Locate the cell with the specified text and output its [x, y] center coordinate. 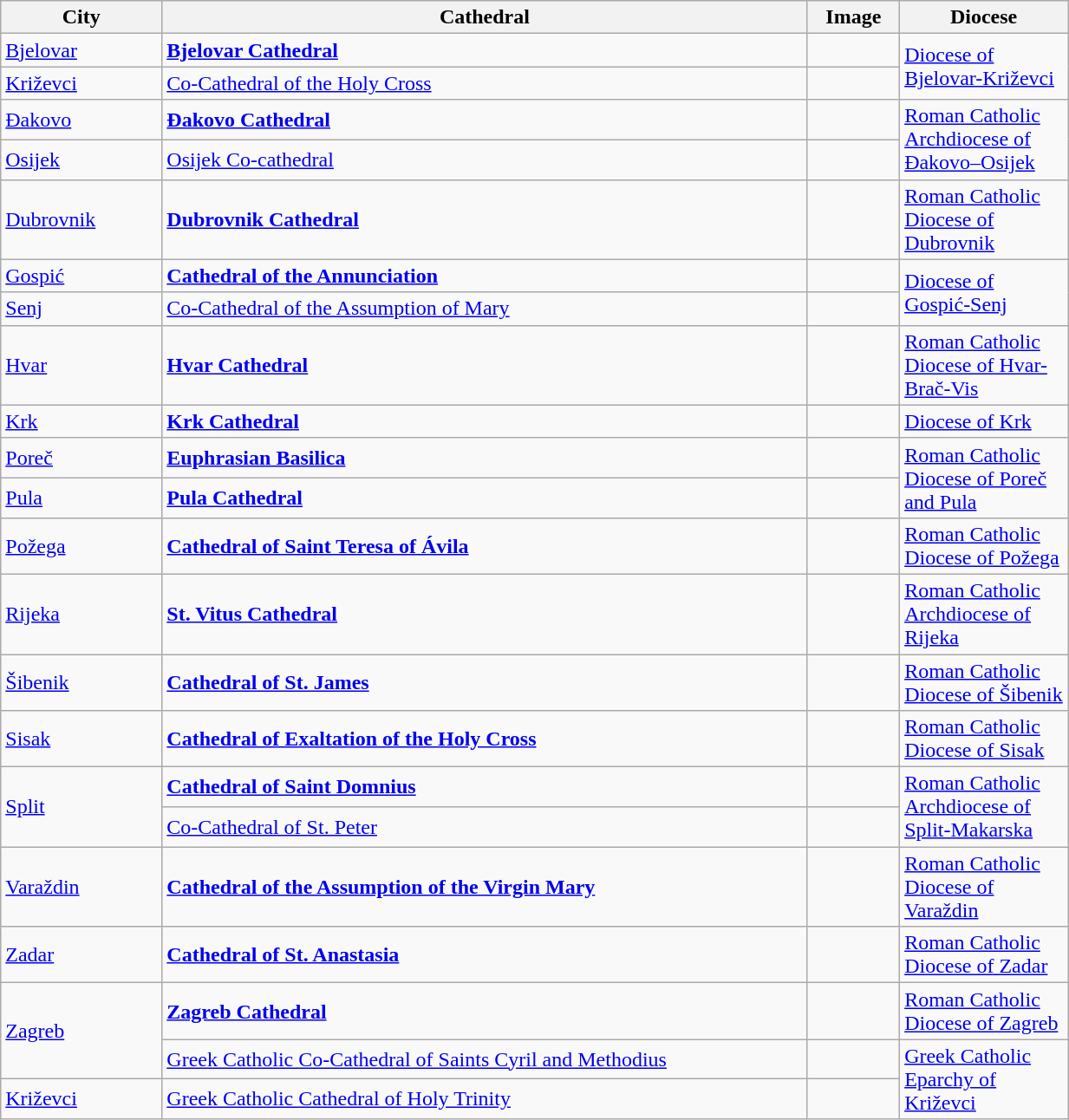
Dubrovnik Cathedral [485, 219]
Greek Catholic Cathedral of Holy Trinity [485, 1099]
Hvar [81, 365]
Roman Catholic Archdiocese of Split-Makarska [984, 807]
Cathedral of Saint Domnius [485, 787]
Đakovo [81, 120]
Roman Catholic Diocese of Požega [984, 546]
Osijek Co-cathedral [485, 160]
Roman Catholic Diocese of Varaždin [984, 887]
St. Vitus Cathedral [485, 614]
Šibenik [81, 681]
Greek Catholic Co-Cathedral of Saints Cyril and Methodius [485, 1059]
Požega [81, 546]
Co-Cathedral of St. Peter [485, 827]
Pula Cathedral [485, 498]
Cathedral of the Annunciation [485, 276]
Poreč [81, 458]
Osijek [81, 160]
Krk Cathedral [485, 421]
Euphrasian Basilica [485, 458]
Zadar [81, 955]
Cathedral of the Assumption of the Virgin Mary [485, 887]
Cathedral of St. James [485, 681]
Roman Catholic Diocese of Dubrovnik [984, 219]
Diocese of Krk [984, 421]
Roman Catholic Diocese of Zagreb [984, 1011]
Rijeka [81, 614]
City [81, 17]
Zagreb Cathedral [485, 1011]
Roman Catholic Diocese of Sisak [984, 739]
Roman Catholic Archdiocese of Rijeka [984, 614]
Roman Catholic Diocese of Zadar [984, 955]
Roman Catholic Diocese of Hvar-Brač-Vis [984, 365]
Krk [81, 421]
Dubrovnik [81, 219]
Cathedral of Saint Teresa of Ávila [485, 546]
Roman Catholic Archdiocese of Đakovo–Osijek [984, 140]
Co-Cathedral of the Holy Cross [485, 83]
Roman Catholic Diocese of Šibenik [984, 681]
Đakovo Cathedral [485, 120]
Cathedral of Exaltation of the Holy Cross [485, 739]
Bjelovar Cathedral [485, 50]
Roman Catholic Diocese of Poreč and Pula [984, 478]
Bjelovar [81, 50]
Diocese of Gospić-Senj [984, 292]
Gospić [81, 276]
Cathedral of St. Anastasia [485, 955]
Varaždin [81, 887]
Cathedral [485, 17]
Pula [81, 498]
Greek Catholic Eparchy of Križevci [984, 1079]
Hvar Cathedral [485, 365]
Sisak [81, 739]
Split [81, 807]
Image [853, 17]
Co-Cathedral of the Assumption of Mary [485, 309]
Senj [81, 309]
Diocese of Bjelovar-Križevci [984, 67]
Zagreb [81, 1032]
Diocese [984, 17]
